Pinpoint the cell where the given text exists, returning its [x, y] midpoint coordinate. 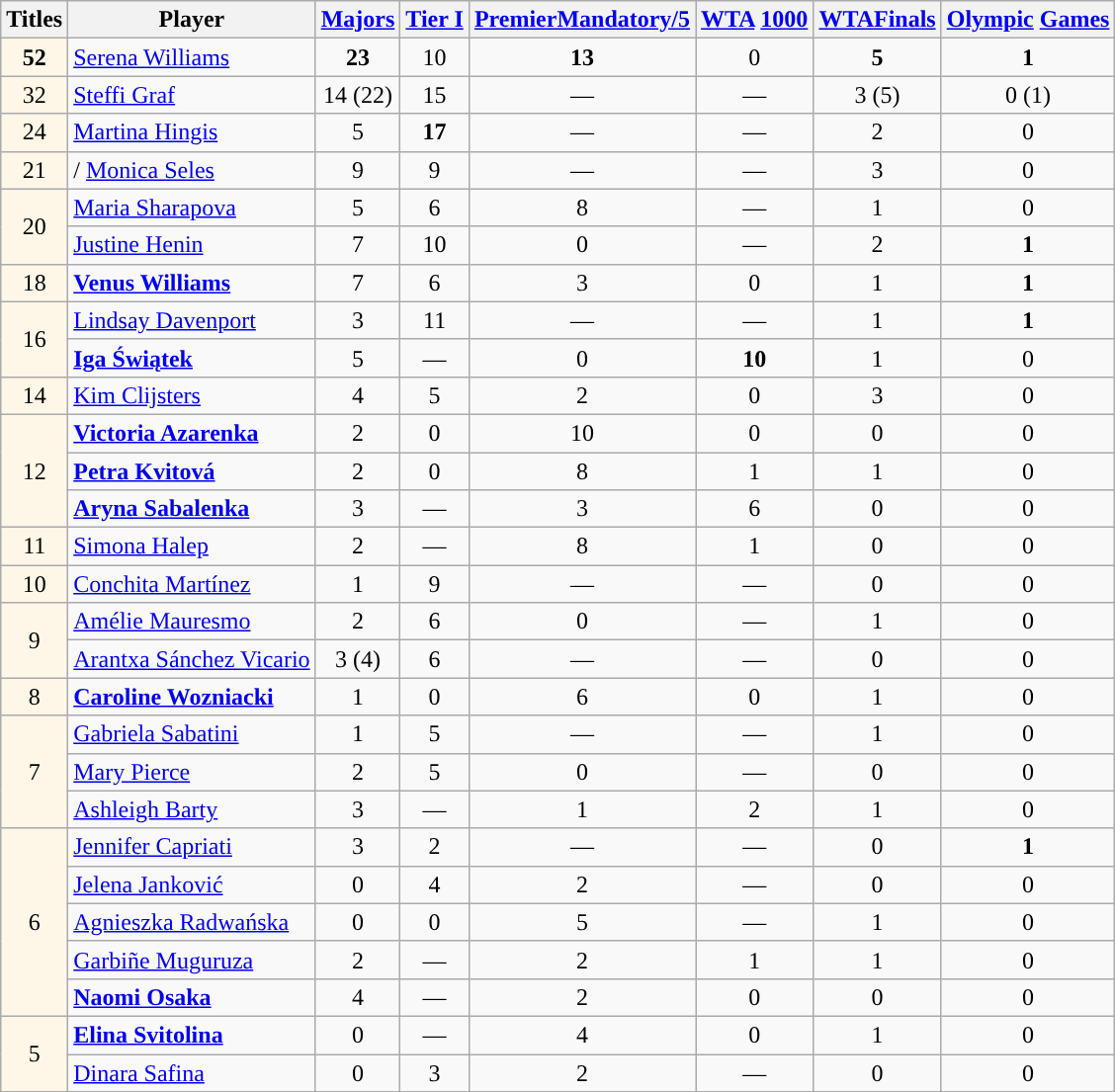
Player [192, 20]
PremierMandatory/5 [581, 20]
24 [35, 132]
Jennifer Capriati [192, 847]
15 [435, 95]
Olympic Games [1028, 20]
Majors [358, 20]
17 [435, 132]
Serena Williams [192, 57]
0 (1) [1028, 95]
Iga Świątek [192, 358]
3 (4) [358, 659]
23 [358, 57]
Garbiñe Muguruza [192, 960]
14 [35, 395]
Mary Pierce [192, 772]
Aryna Sabalenka [192, 509]
Titles [35, 20]
Justine Henin [192, 245]
Dinara Safina [192, 1072]
Lindsay Davenport [192, 320]
Naomi Osaka [192, 997]
16 [35, 339]
Arantxa Sánchez Vicario [192, 659]
Simona Halep [192, 546]
13 [581, 57]
WTAFinals [878, 20]
3 (5) [878, 95]
52 [35, 57]
14 (22) [358, 95]
Kim Clijsters [192, 395]
/ Monica Seles [192, 170]
Amélie Mauresmo [192, 622]
21 [35, 170]
Agnieszka Radwańska [192, 922]
Gabriela Sabatini [192, 734]
Steffi Graf [192, 95]
Maria Sharapova [192, 208]
Jelena Janković [192, 884]
Martina Hingis [192, 132]
18 [35, 283]
12 [35, 470]
Petra Kvitová [192, 471]
32 [35, 95]
Caroline Wozniacki [192, 697]
20 [35, 226]
Victoria Azarenka [192, 433]
Elina Svitolina [192, 1035]
Ashleigh Barty [192, 809]
WTA 1000 [755, 20]
Venus Williams [192, 283]
Tier I [435, 20]
Conchita Martínez [192, 584]
